Determine the (X, Y) coordinate at the center of the cell enclosing the given text.  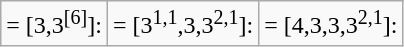
= [3,3[6]]: (54, 24)
= [4,3,3,32,1]: (331, 24)
= [31,1,3,32,1]: (182, 24)
